Search for the cell housing the specified text and yield its (x, y) center coordinate. 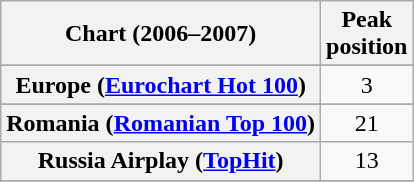
21 (367, 123)
3 (367, 85)
Peakposition (367, 34)
Europe (Eurochart Hot 100) (161, 85)
Chart (2006–2007) (161, 34)
Russia Airplay (TopHit) (161, 161)
13 (367, 161)
Romania (Romanian Top 100) (161, 123)
